Scan for the cell matching the given text and deliver its [X, Y] coordinate at center. 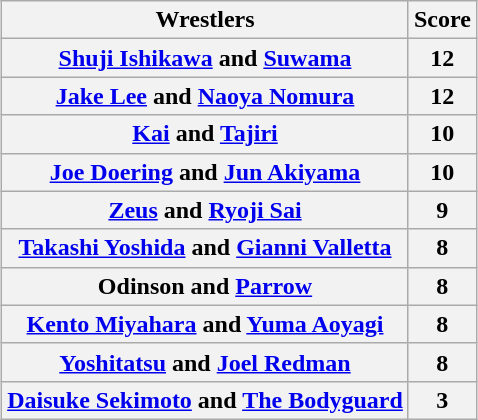
Odinson and Parrow [206, 286]
Kento Miyahara and Yuma Aoyagi [206, 324]
3 [442, 400]
Wrestlers [206, 20]
9 [442, 210]
Jake Lee and Naoya Nomura [206, 96]
Joe Doering and Jun Akiyama [206, 172]
Shuji Ishikawa and Suwama [206, 58]
Takashi Yoshida and Gianni Valletta [206, 248]
Kai and Tajiri [206, 134]
Yoshitatsu and Joel Redman [206, 362]
Zeus and Ryoji Sai [206, 210]
Daisuke Sekimoto and The Bodyguard [206, 400]
Score [442, 20]
